Return the [X, Y] coordinate for the center point of the cell that contains the specified text.  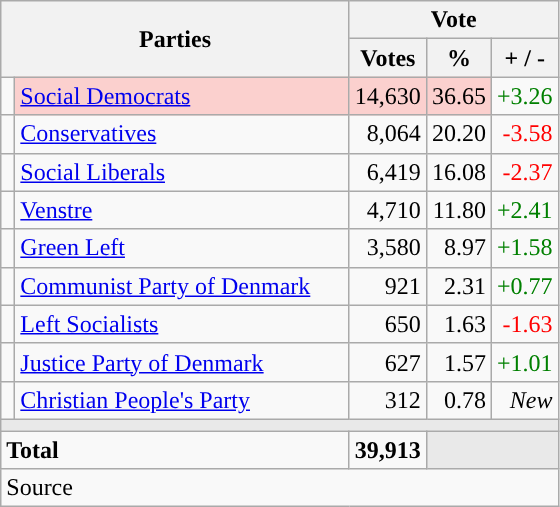
36.65 [458, 96]
312 [388, 400]
New [524, 400]
8.97 [458, 248]
Source [280, 488]
6,419 [388, 172]
Venstre [182, 210]
2.31 [458, 286]
Parties [176, 39]
Communist Party of Denmark [182, 286]
+ / - [524, 58]
921 [388, 286]
-1.63 [524, 324]
+2.41 [524, 210]
-3.58 [524, 134]
Votes [388, 58]
Social Democrats [182, 96]
+3.26 [524, 96]
3,580 [388, 248]
Green Left [182, 248]
-2.37 [524, 172]
+0.77 [524, 286]
4,710 [388, 210]
11.80 [458, 210]
1.57 [458, 362]
650 [388, 324]
Total [176, 449]
16.08 [458, 172]
Social Liberals [182, 172]
Justice Party of Denmark [182, 362]
Vote [454, 20]
+1.58 [524, 248]
% [458, 58]
+1.01 [524, 362]
20.20 [458, 134]
0.78 [458, 400]
1.63 [458, 324]
39,913 [388, 449]
Christian People's Party [182, 400]
627 [388, 362]
Left Socialists [182, 324]
Conservatives [182, 134]
14,630 [388, 96]
8,064 [388, 134]
